Output the [x, y] coordinate of the center of the cell containing the given text.  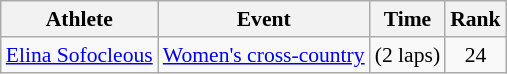
Elina Sofocleous [80, 55]
Women's cross-country [264, 55]
Rank [476, 19]
Athlete [80, 19]
Time [408, 19]
Event [264, 19]
(2 laps) [408, 55]
24 [476, 55]
